Search for the cell housing the specified text and yield its [X, Y] center coordinate. 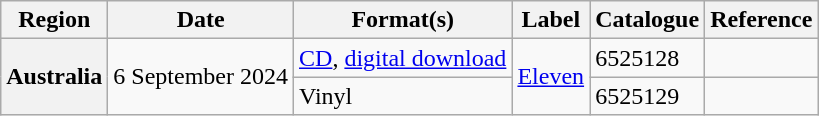
Catalogue [648, 20]
Region [54, 20]
Format(s) [403, 20]
Reference [762, 20]
6525128 [648, 58]
Label [551, 20]
Vinyl [403, 96]
6 September 2024 [201, 77]
Australia [54, 77]
Eleven [551, 77]
6525129 [648, 96]
Date [201, 20]
CD, digital download [403, 58]
